Find where the given text appears and provide that cell's center as [x, y] coordinate. 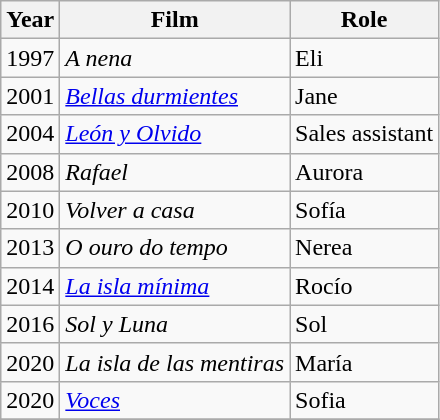
Film [175, 20]
Sol [364, 324]
A nena [175, 58]
Year [30, 20]
1997 [30, 58]
Sofia [364, 400]
La isla de las mentiras [175, 362]
2014 [30, 286]
2013 [30, 248]
Sales assistant [364, 134]
O ouro do tempo [175, 248]
2010 [30, 210]
María [364, 362]
2008 [30, 172]
Bellas durmientes [175, 96]
2001 [30, 96]
2016 [30, 324]
Volver a casa [175, 210]
Voces [175, 400]
León y Olvido [175, 134]
Jane [364, 96]
La isla mínima [175, 286]
Rafael [175, 172]
Sol y Luna [175, 324]
2004 [30, 134]
Eli [364, 58]
Sofía [364, 210]
Nerea [364, 248]
Rocío [364, 286]
Role [364, 20]
Aurora [364, 172]
